From the cell containing the given text, extract its center point as [X, Y] coordinate. 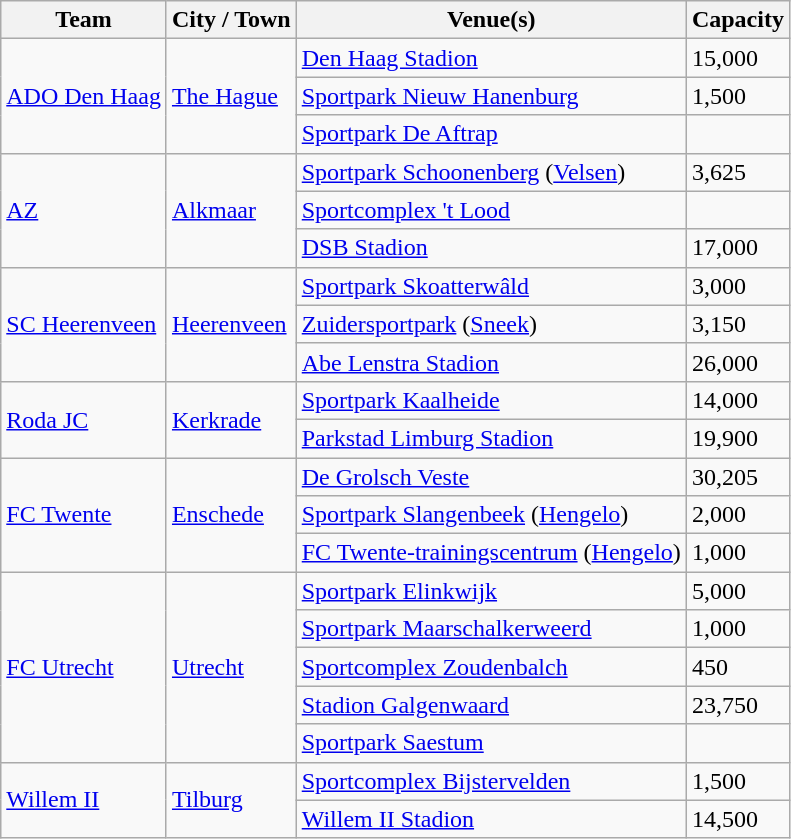
Heerenveen [231, 324]
3,625 [738, 172]
AZ [84, 210]
Sportpark Maarschalkerweerd [491, 629]
Sportpark Nieuw Hanenburg [491, 96]
Willem II Stadion [491, 819]
Venue(s) [491, 20]
3,150 [738, 324]
23,750 [738, 705]
FC Twente [84, 515]
14,000 [738, 400]
5,000 [738, 591]
Kerkrade [231, 419]
15,000 [738, 58]
Willem II [84, 800]
Stadion Galgenwaard [491, 705]
Sportpark Skoatterwâld [491, 286]
Sportcomplex 't Lood [491, 210]
30,205 [738, 477]
Den Haag Stadion [491, 58]
Zuidersportpark (Sneek) [491, 324]
26,000 [738, 362]
Team [84, 20]
Sportpark Schoonenberg (Velsen) [491, 172]
Sportpark Saestum [491, 743]
FC Twente-trainingscentrum (Hengelo) [491, 553]
The Hague [231, 96]
City / Town [231, 20]
SC Heerenveen [84, 324]
17,000 [738, 248]
FC Utrecht [84, 667]
ADO Den Haag [84, 96]
2,000 [738, 515]
450 [738, 667]
De Grolsch Veste [491, 477]
Parkstad Limburg Stadion [491, 438]
Utrecht [231, 667]
DSB Stadion [491, 248]
Tilburg [231, 800]
Capacity [738, 20]
14,500 [738, 819]
Enschede [231, 515]
Sportpark Kaalheide [491, 400]
19,900 [738, 438]
3,000 [738, 286]
Roda JC [84, 419]
Sportpark De Aftrap [491, 134]
Sportpark Slangenbeek (Hengelo) [491, 515]
Alkmaar [231, 210]
Sportpark Elinkwijk [491, 591]
Sportcomplex Zoudenbalch [491, 667]
Sportcomplex Bijstervelden [491, 781]
Abe Lenstra Stadion [491, 362]
